Provide the [x, y] coordinate of the cell's center where the given text is located.  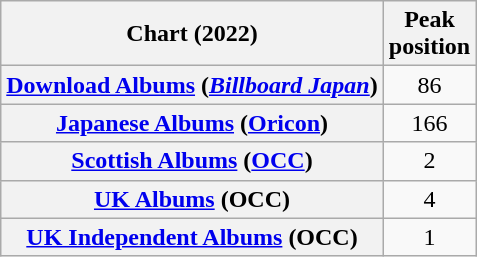
2 [429, 161]
Peakposition [429, 34]
UK Albums (OCC) [192, 199]
Scottish Albums (OCC) [192, 161]
86 [429, 85]
UK Independent Albums (OCC) [192, 237]
Japanese Albums (Oricon) [192, 123]
4 [429, 199]
166 [429, 123]
1 [429, 237]
Chart (2022) [192, 34]
Download Albums (Billboard Japan) [192, 85]
